Determine the [X, Y] coordinate at the center of the cell enclosing the given text.  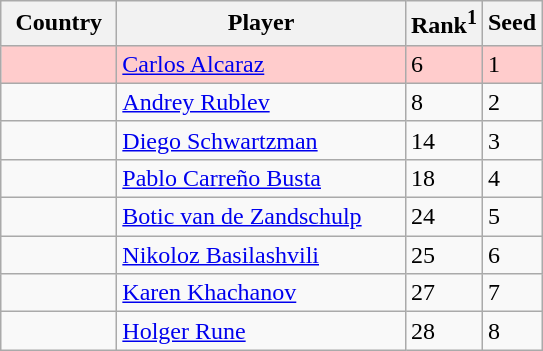
27 [444, 293]
7 [512, 293]
2 [512, 102]
1 [512, 64]
Country [59, 24]
18 [444, 178]
28 [444, 331]
Karen Khachanov [262, 293]
Botic van de Zandschulp [262, 217]
4 [512, 178]
Nikoloz Basilashvili [262, 255]
5 [512, 217]
14 [444, 140]
Andrey Rublev [262, 102]
Rank1 [444, 24]
Seed [512, 24]
Diego Schwartzman [262, 140]
Pablo Carreño Busta [262, 178]
3 [512, 140]
Carlos Alcaraz [262, 64]
25 [444, 255]
Holger Rune [262, 331]
24 [444, 217]
Player [262, 24]
